Search for the cell housing the specified text and yield its (X, Y) center coordinate. 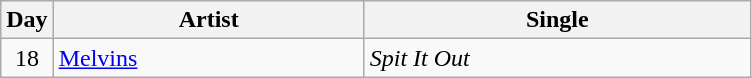
Spit It Out (557, 58)
Melvins (208, 58)
Artist (208, 20)
18 (27, 58)
Single (557, 20)
Day (27, 20)
